Capture the cell that displays the provided text and extract its (x, y) central coordinate. 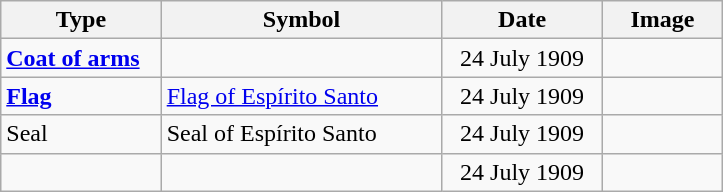
Coat of arms (81, 58)
Symbol (302, 20)
Flag (81, 96)
Type (81, 20)
Image (662, 20)
Seal of Espírito Santo (302, 134)
Flag of Espírito Santo (302, 96)
Seal (81, 134)
Date (522, 20)
